Detect which cell encompasses the target text, then output its (X, Y) center coordinate. 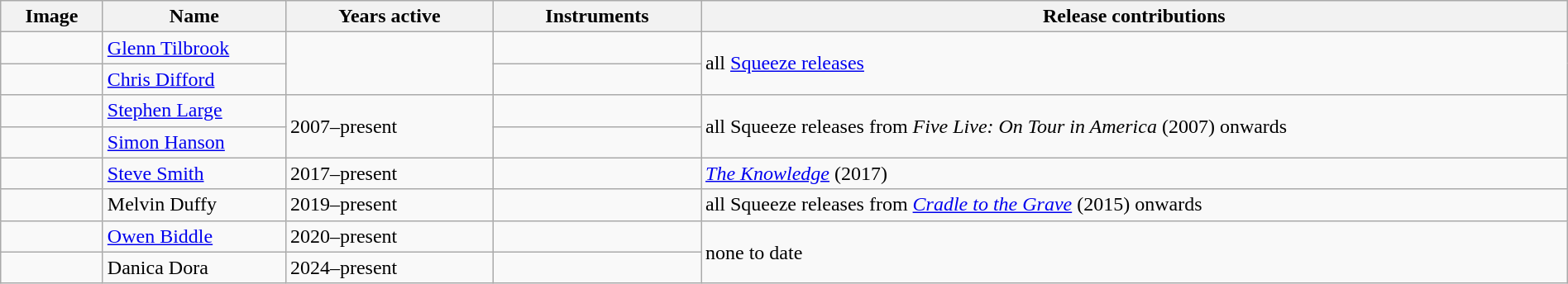
The Knowledge (2017) (1135, 173)
Instruments (597, 17)
Simon Hanson (194, 142)
Danica Dora (194, 267)
Owen Biddle (194, 236)
2007–present (389, 126)
Steve Smith (194, 173)
2017–present (389, 173)
all Squeeze releases from Cradle to the Grave (2015) onwards (1135, 205)
Glenn Tilbrook (194, 48)
Release contributions (1135, 17)
Image (52, 17)
none to date (1135, 252)
Melvin Duffy (194, 205)
2019–present (389, 205)
Stephen Large (194, 111)
Chris Difford (194, 79)
Name (194, 17)
2020–present (389, 236)
Years active (389, 17)
2024–present (389, 267)
all Squeeze releases (1135, 64)
all Squeeze releases from Five Live: On Tour in America (2007) onwards (1135, 126)
